Locate the cell with the specified text and output its (x, y) center coordinate. 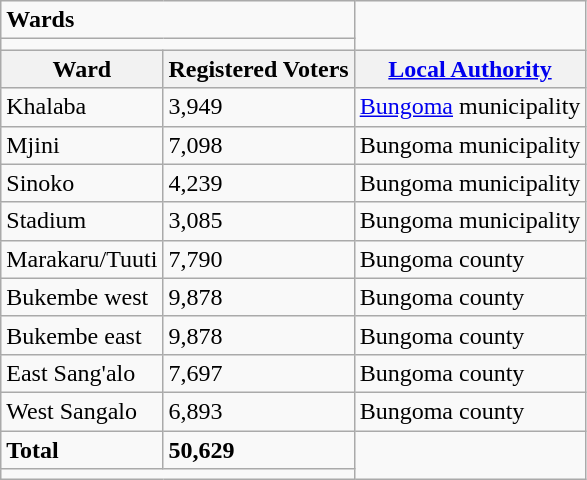
7,697 (258, 373)
7,790 (258, 259)
Wards (178, 20)
East Sang'alo (82, 373)
Sinoko (82, 183)
Mjini (82, 145)
Khalaba (82, 107)
3,085 (258, 221)
Bukembe east (82, 335)
Marakaru/Tuuti (82, 259)
7,098 (258, 145)
Total (82, 449)
Ward (82, 69)
West Sangalo (82, 411)
Bukembe west (82, 297)
4,239 (258, 183)
6,893 (258, 411)
Stadium (82, 221)
3,949 (258, 107)
Registered Voters (258, 69)
50,629 (258, 449)
Local Authority (470, 69)
